Identify which cell holds the provided text, then report its (X, Y) central coordinate. 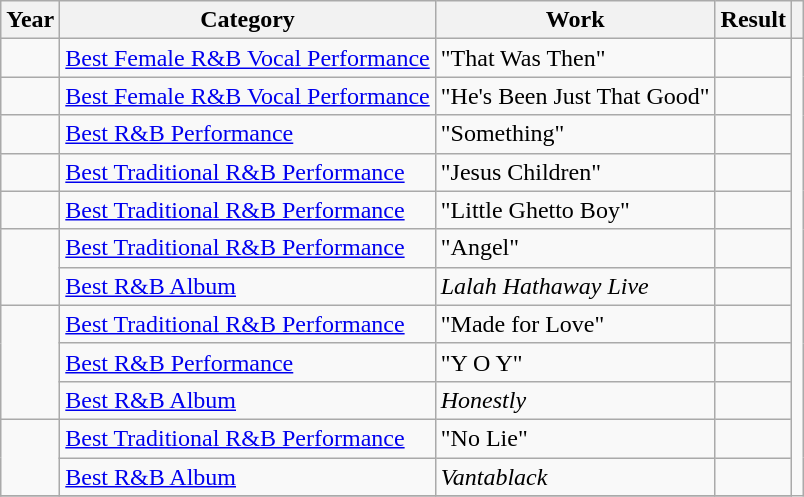
Work (575, 20)
"Angel" (575, 248)
"Something" (575, 134)
Honestly (575, 400)
Result (753, 20)
"No Lie" (575, 438)
"Jesus Children" (575, 172)
Lalah Hathaway Live (575, 286)
"He's Been Just That Good" (575, 96)
Year (30, 20)
"Little Ghetto Boy" (575, 210)
"Made for Love" (575, 324)
Vantablack (575, 477)
"That Was Then" (575, 58)
Category (248, 20)
"Y O Y" (575, 362)
